Determine the (x, y) coordinate at the center of the cell enclosing the given text.  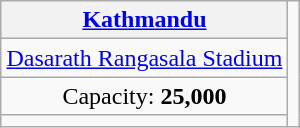
Capacity: 25,000 (144, 96)
Kathmandu (144, 20)
Dasarath Rangasala Stadium (144, 58)
